Identify which cell holds the provided text, then report its (x, y) central coordinate. 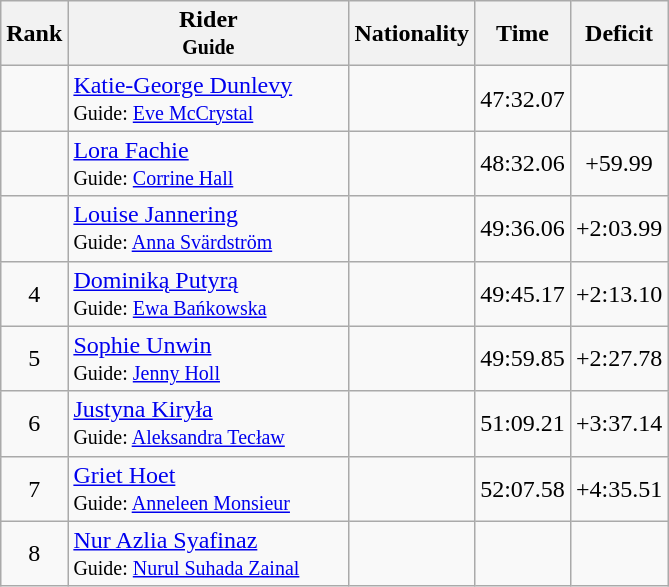
5 (34, 358)
52:07.58 (523, 488)
Time (523, 34)
Rider Guide (208, 34)
Griet HoetGuide: Anneleen Monsieur (208, 488)
Lora FachieGuide: Corrine Hall (208, 164)
+2:03.99 (618, 228)
Sophie UnwinGuide: Jenny Holl (208, 358)
6 (34, 424)
49:36.06 (523, 228)
Rank (34, 34)
+3:37.14 (618, 424)
49:45.17 (523, 294)
+59.99 (618, 164)
49:59.85 (523, 358)
4 (34, 294)
Justyna KiryłaGuide: Aleksandra Tecław (208, 424)
Nur Azlia SyafinazGuide: Nurul Suhada Zainal (208, 554)
Nationality (412, 34)
Deficit (618, 34)
8 (34, 554)
Dominiką PutyrąGuide: Ewa Bańkowska (208, 294)
+2:27.78 (618, 358)
Katie-George DunlevyGuide: Eve McCrystal (208, 98)
48:32.06 (523, 164)
+4:35.51 (618, 488)
+2:13.10 (618, 294)
Louise JanneringGuide: Anna Svärdström (208, 228)
7 (34, 488)
51:09.21 (523, 424)
47:32.07 (523, 98)
